For the text-containing cell, return its midpoint in (X, Y) coordinate format. 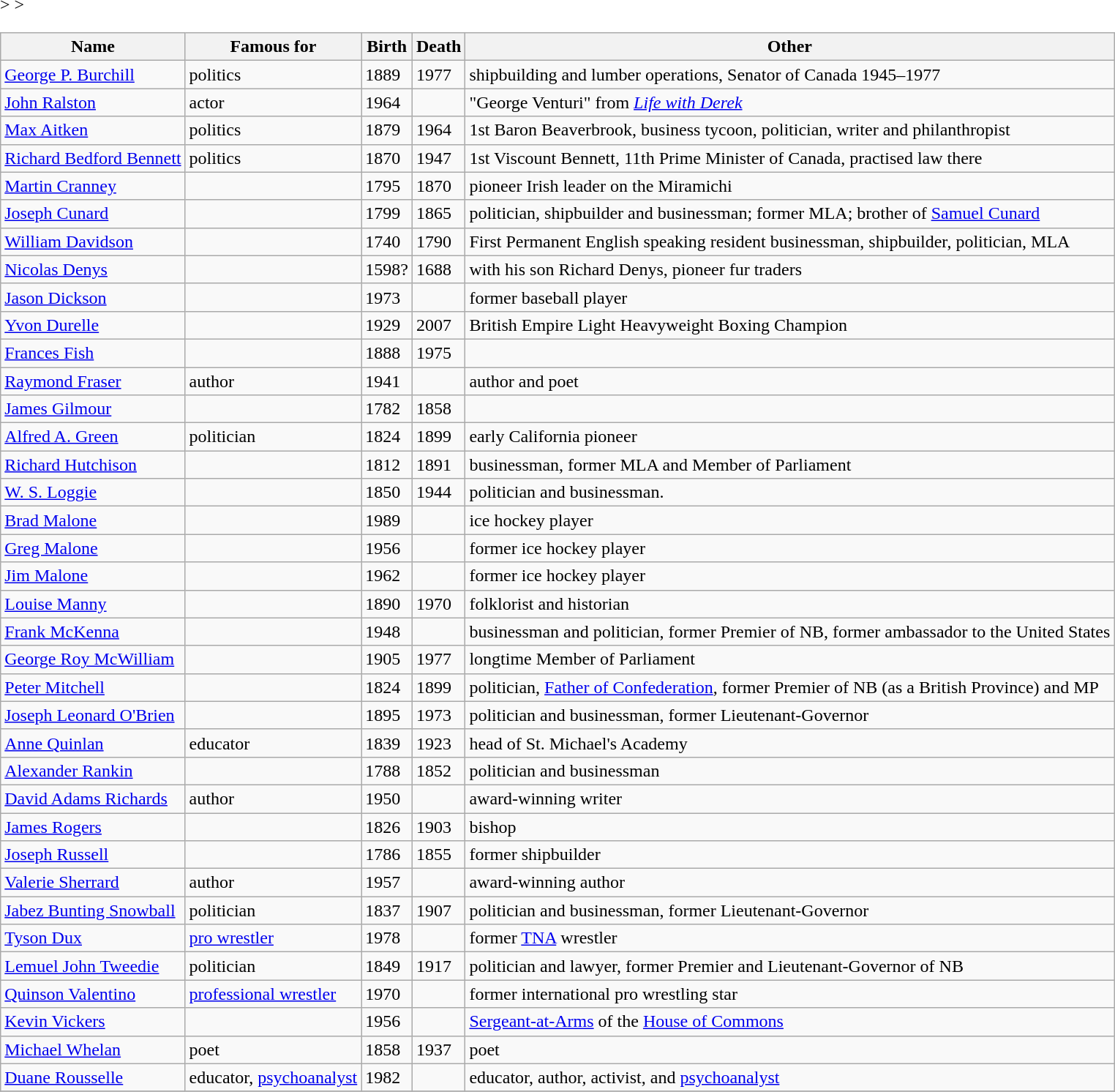
1950 (387, 799)
1879 (387, 130)
politician, shipbuilder and businessman; former MLA; brother of Samuel Cunard (790, 214)
professional wrestler (274, 994)
with his son Richard Denys, pioneer fur traders (790, 269)
pioneer Irish leader on the Miramichi (790, 186)
1891 (439, 465)
1989 (387, 520)
Famous for (274, 47)
Sergeant-at-Arms of the House of Commons (790, 1022)
David Adams Richards (93, 799)
former shipbuilder (790, 855)
Valerie Sherrard (93, 883)
1889 (387, 75)
1890 (387, 604)
1788 (387, 771)
Greg Malone (93, 548)
1849 (387, 966)
1850 (387, 493)
politician and businessman (790, 771)
Frank McKenna (93, 632)
Lemuel John Tweedie (93, 966)
shipbuilding and lumber operations, Senator of Canada 1945–1977 (790, 75)
1978 (387, 938)
early California pioneer (790, 437)
1782 (387, 409)
1975 (439, 353)
Jabez Bunting Snowball (93, 910)
1923 (439, 743)
British Empire Light Heavyweight Boxing Champion (790, 325)
Joseph Russell (93, 855)
politician and lawyer, former Premier and Lieutenant-Governor of NB (790, 966)
Brad Malone (93, 520)
Frances Fish (93, 353)
1st Baron Beaverbrook, business tycoon, politician, writer and philanthropist (790, 130)
James Gilmour (93, 409)
1826 (387, 826)
Yvon Durelle (93, 325)
Louise Manny (93, 604)
Other (790, 47)
educator, psychoanalyst (274, 1077)
1937 (439, 1050)
author and poet (790, 381)
Richard Bedford Bennett (93, 158)
1905 (387, 659)
1907 (439, 910)
1795 (387, 186)
ice hockey player (790, 520)
Peter Mitchell (93, 687)
actor (274, 102)
1598? (387, 269)
head of St. Michael's Academy (790, 743)
1865 (439, 214)
1903 (439, 826)
award-winning author (790, 883)
1790 (439, 242)
Anne Quinlan (93, 743)
"George Venturi" from Life with Derek (790, 102)
W. S. Loggie (93, 493)
1688 (439, 269)
1812 (387, 465)
1888 (387, 353)
Name (93, 47)
John Ralston (93, 102)
Alexander Rankin (93, 771)
George P. Burchill (93, 75)
bishop (790, 826)
Nicolas Denys (93, 269)
Birth (387, 47)
1855 (439, 855)
1st Viscount Bennett, 11th Prime Minister of Canada, practised law there (790, 158)
politician, Father of Confederation, former Premier of NB (as a British Province) and MP (790, 687)
Michael Whelan (93, 1050)
George Roy McWilliam (93, 659)
1941 (387, 381)
1917 (439, 966)
former TNA wrestler (790, 938)
1799 (387, 214)
First Permanent English speaking resident businessman, shipbuilder, politician, MLA (790, 242)
folklorist and historian (790, 604)
Jason Dickson (93, 297)
Death (439, 47)
Joseph Leonard O'Brien (93, 715)
1957 (387, 883)
2007 (439, 325)
1947 (439, 158)
1740 (387, 242)
1962 (387, 576)
Max Aitken (93, 130)
Raymond Fraser (93, 381)
Alfred A. Green (93, 437)
businessman and politician, former Premier of NB, former ambassador to the United States (790, 632)
Joseph Cunard (93, 214)
businessman, former MLA and Member of Parliament (790, 465)
1786 (387, 855)
1948 (387, 632)
William Davidson (93, 242)
former baseball player (790, 297)
Duane Rousselle (93, 1077)
Richard Hutchison (93, 465)
Kevin Vickers (93, 1022)
Jim Malone (93, 576)
1929 (387, 325)
1895 (387, 715)
pro wrestler (274, 938)
1852 (439, 771)
James Rogers (93, 826)
educator (274, 743)
1982 (387, 1077)
educator, author, activist, and psychoanalyst (790, 1077)
Martin Cranney (93, 186)
award-winning writer (790, 799)
1837 (387, 910)
1839 (387, 743)
former international pro wrestling star (790, 994)
Quinson Valentino (93, 994)
politician and businessman. (790, 493)
1944 (439, 493)
longtime Member of Parliament (790, 659)
Tyson Dux (93, 938)
